Pinpoint the cell where the given text exists, returning its (X, Y) midpoint coordinate. 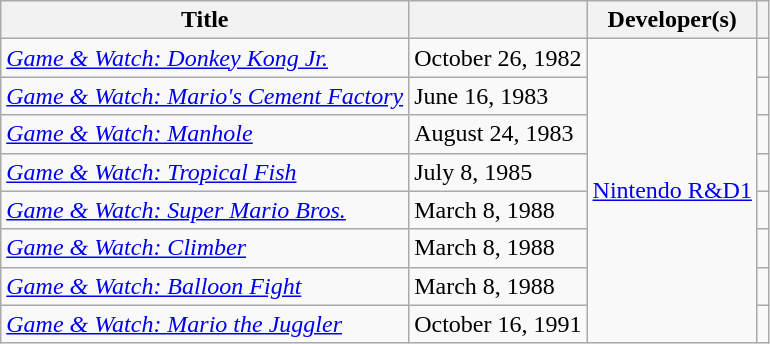
Game & Watch: Balloon Fight (205, 286)
Game & Watch: Climber (205, 248)
June 16, 1983 (498, 96)
Game & Watch: Super Mario Bros. (205, 210)
Developer(s) (672, 20)
Game & Watch: Mario the Juggler (205, 324)
Game & Watch: Mario's Cement Factory (205, 96)
July 8, 1985 (498, 172)
Title (205, 20)
October 26, 1982 (498, 58)
Game & Watch: Manhole (205, 134)
October 16, 1991 (498, 324)
Game & Watch: Tropical Fish (205, 172)
August 24, 1983 (498, 134)
Game & Watch: Donkey Kong Jr. (205, 58)
Nintendo R&D1 (672, 191)
